From the cell containing the given text, extract its center point as [x, y] coordinate. 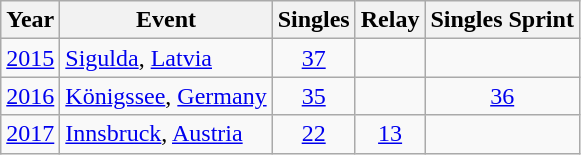
Relay [390, 20]
2017 [30, 134]
Innsbruck, Austria [166, 134]
2015 [30, 58]
Singles [314, 20]
35 [314, 96]
2016 [30, 96]
Event [166, 20]
13 [390, 134]
Year [30, 20]
Singles Sprint [502, 20]
Sigulda, Latvia [166, 58]
36 [502, 96]
Königssee, Germany [166, 96]
22 [314, 134]
37 [314, 58]
